Provide the [x, y] coordinate of the cell's center where the given text is located.  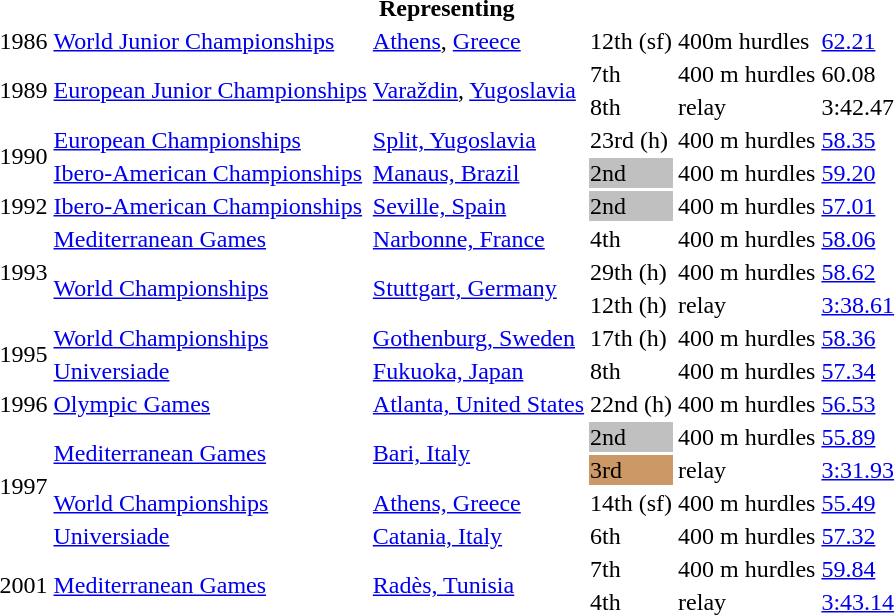
European Championships [210, 140]
European Junior Championships [210, 90]
12th (h) [632, 305]
29th (h) [632, 272]
6th [632, 536]
Seville, Spain [478, 206]
Gothenburg, Sweden [478, 338]
3rd [632, 470]
Varaždin, Yugoslavia [478, 90]
Bari, Italy [478, 454]
Split, Yugoslavia [478, 140]
14th (sf) [632, 503]
23rd (h) [632, 140]
Catania, Italy [478, 536]
Atlanta, United States [478, 404]
Narbonne, France [478, 239]
400m hurdles [747, 41]
World Junior Championships [210, 41]
4th [632, 239]
12th (sf) [632, 41]
Manaus, Brazil [478, 173]
22nd (h) [632, 404]
Stuttgart, Germany [478, 288]
17th (h) [632, 338]
Fukuoka, Japan [478, 371]
Olympic Games [210, 404]
